Provide the [X, Y] coordinate of the cell's center where the given text is located.  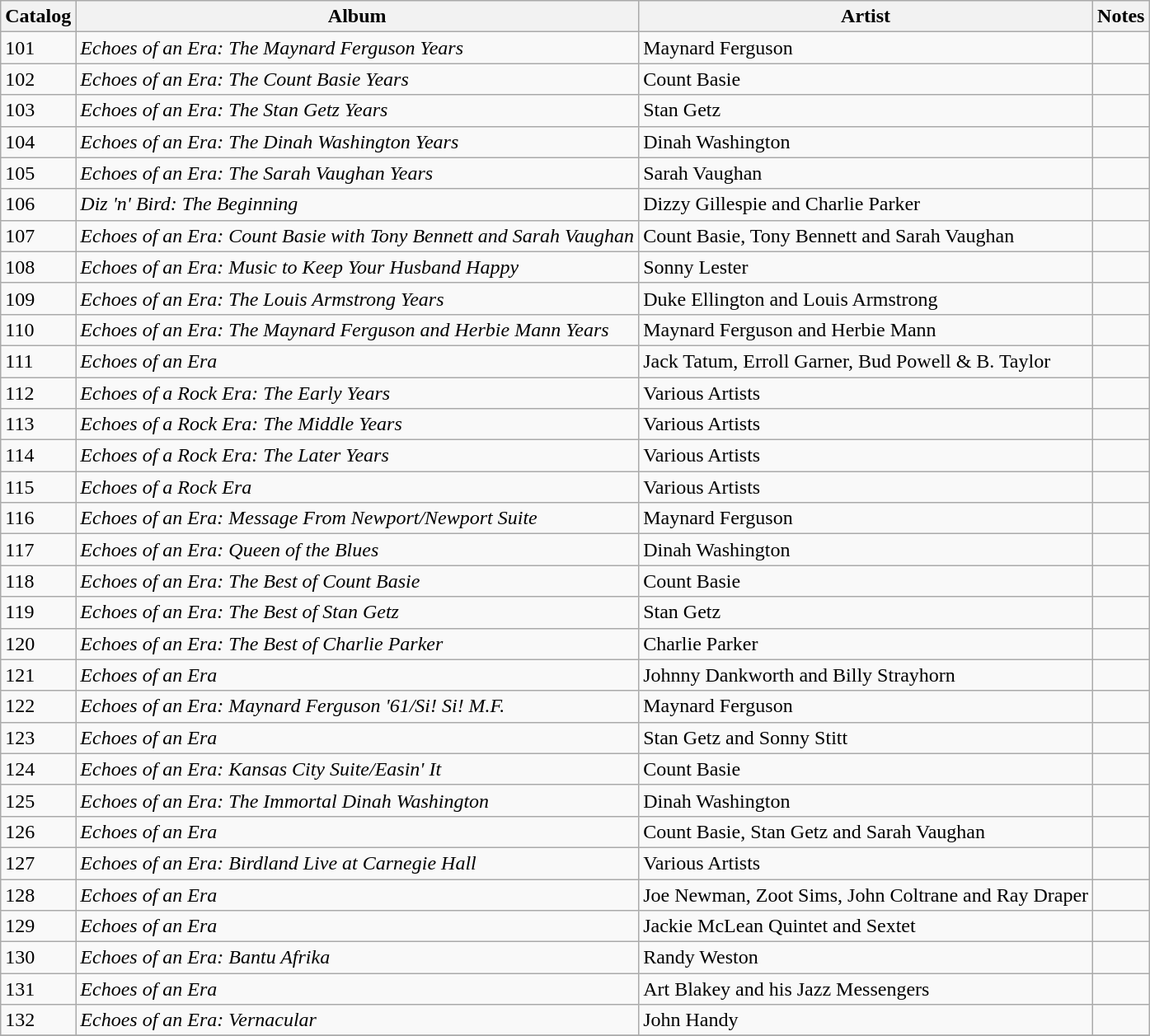
Echoes of an Era: The Maynard Ferguson Years [358, 48]
Echoes of an Era: Message From Newport/Newport Suite [358, 518]
Echoes of an Era: The Count Basie Years [358, 79]
John Handy [866, 1020]
120 [38, 644]
130 [38, 958]
Echoes of an Era: The Best of Stan Getz [358, 612]
129 [38, 926]
113 [38, 424]
119 [38, 612]
118 [38, 581]
Echoes of a Rock Era: The Middle Years [358, 424]
115 [38, 487]
108 [38, 267]
Echoes of an Era: Queen of the Blues [358, 550]
Echoes of a Rock Era: The Later Years [358, 456]
Artist [866, 16]
107 [38, 236]
Joe Newman, Zoot Sims, John Coltrane and Ray Draper [866, 894]
Sonny Lester [866, 267]
Count Basie, Tony Bennett and Sarah Vaughan [866, 236]
Echoes of an Era: The Louis Armstrong Years [358, 298]
125 [38, 800]
104 [38, 142]
121 [38, 675]
Dizzy Gillespie and Charlie Parker [866, 204]
Echoes of an Era: The Sarah Vaughan Years [358, 173]
101 [38, 48]
109 [38, 298]
123 [38, 738]
Echoes of an Era: The Stan Getz Years [358, 110]
Echoes of an Era: The Best of Count Basie [358, 581]
116 [38, 518]
106 [38, 204]
Jackie McLean Quintet and Sextet [866, 926]
Art Blakey and his Jazz Messengers [866, 989]
Echoes of an Era: Music to Keep Your Husband Happy [358, 267]
112 [38, 393]
Notes [1121, 16]
102 [38, 79]
Echoes of an Era: Birdland Live at Carnegie Hall [358, 863]
Echoes of an Era: Maynard Ferguson '61/Si! Si! M.F. [358, 706]
Duke Ellington and Louis Armstrong [866, 298]
132 [38, 1020]
111 [38, 361]
Catalog [38, 16]
Echoes of an Era: Vernacular [358, 1020]
124 [38, 769]
Echoes of an Era: The Dinah Washington Years [358, 142]
Album [358, 16]
127 [38, 863]
Diz 'n' Bird: The Beginning [358, 204]
131 [38, 989]
114 [38, 456]
Stan Getz and Sonny Stitt [866, 738]
Randy Weston [866, 958]
Johnny Dankworth and Billy Strayhorn [866, 675]
Maynard Ferguson and Herbie Mann [866, 330]
Charlie Parker [866, 644]
Jack Tatum, Erroll Garner, Bud Powell & B. Taylor [866, 361]
Echoes of an Era: Kansas City Suite/Easin' It [358, 769]
Echoes of a Rock Era [358, 487]
Count Basie, Stan Getz and Sarah Vaughan [866, 832]
110 [38, 330]
103 [38, 110]
105 [38, 173]
126 [38, 832]
Sarah Vaughan [866, 173]
Echoes of an Era: Bantu Afrika [358, 958]
122 [38, 706]
128 [38, 894]
117 [38, 550]
Echoes of a Rock Era: The Early Years [358, 393]
Echoes of an Era: Count Basie with Tony Bennett and Sarah Vaughan [358, 236]
Echoes of an Era: The Best of Charlie Parker [358, 644]
Echoes of an Era: The Immortal Dinah Washington [358, 800]
Echoes of an Era: The Maynard Ferguson and Herbie Mann Years [358, 330]
